From the cell containing the given text, extract its center point as (x, y) coordinate. 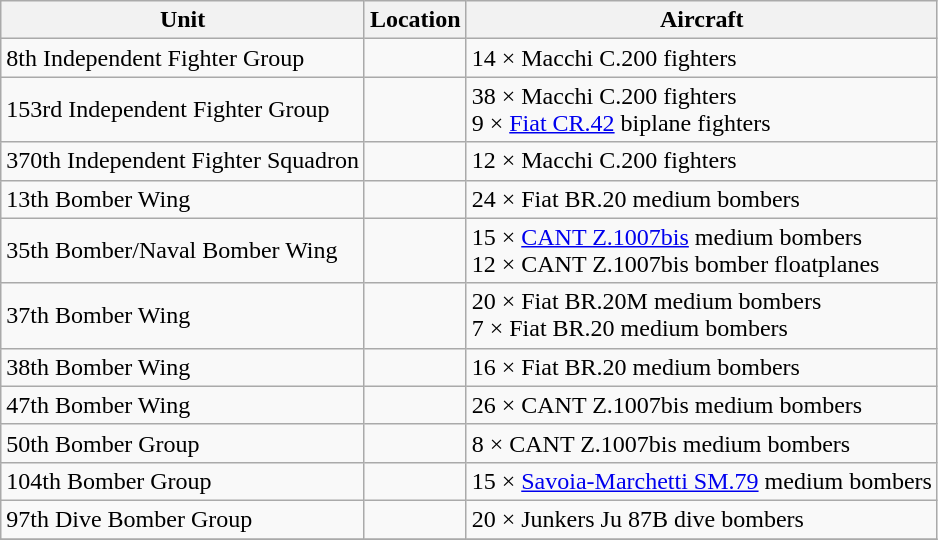
37th Bomber Wing (183, 316)
13th Bomber Wing (183, 199)
97th Dive Bomber Group (183, 519)
15 × Savoia-Marchetti SM.79 medium bombers (702, 481)
20 × Fiat BR.20M medium bombers7 × Fiat BR.20 medium bombers (702, 316)
153rd Independent Fighter Group (183, 110)
35th Bomber/Naval Bomber Wing (183, 250)
15 × CANT Z.1007bis medium bombers12 × CANT Z.1007bis bomber floatplanes (702, 250)
Unit (183, 20)
Aircraft (702, 20)
38th Bomber Wing (183, 367)
14 × Macchi C.200 fighters (702, 58)
20 × Junkers Ju 87B dive bombers (702, 519)
24 × Fiat BR.20 medium bombers (702, 199)
104th Bomber Group (183, 481)
16 × Fiat BR.20 medium bombers (702, 367)
8 × CANT Z.1007bis medium bombers (702, 443)
12 × Macchi C.200 fighters (702, 161)
26 × CANT Z.1007bis medium bombers (702, 405)
8th Independent Fighter Group (183, 58)
47th Bomber Wing (183, 405)
Location (415, 20)
370th Independent Fighter Squadron (183, 161)
38 × Macchi C.200 fighters9 × Fiat CR.42 biplane fighters (702, 110)
50th Bomber Group (183, 443)
